Search for the cell housing the specified text and yield its [x, y] center coordinate. 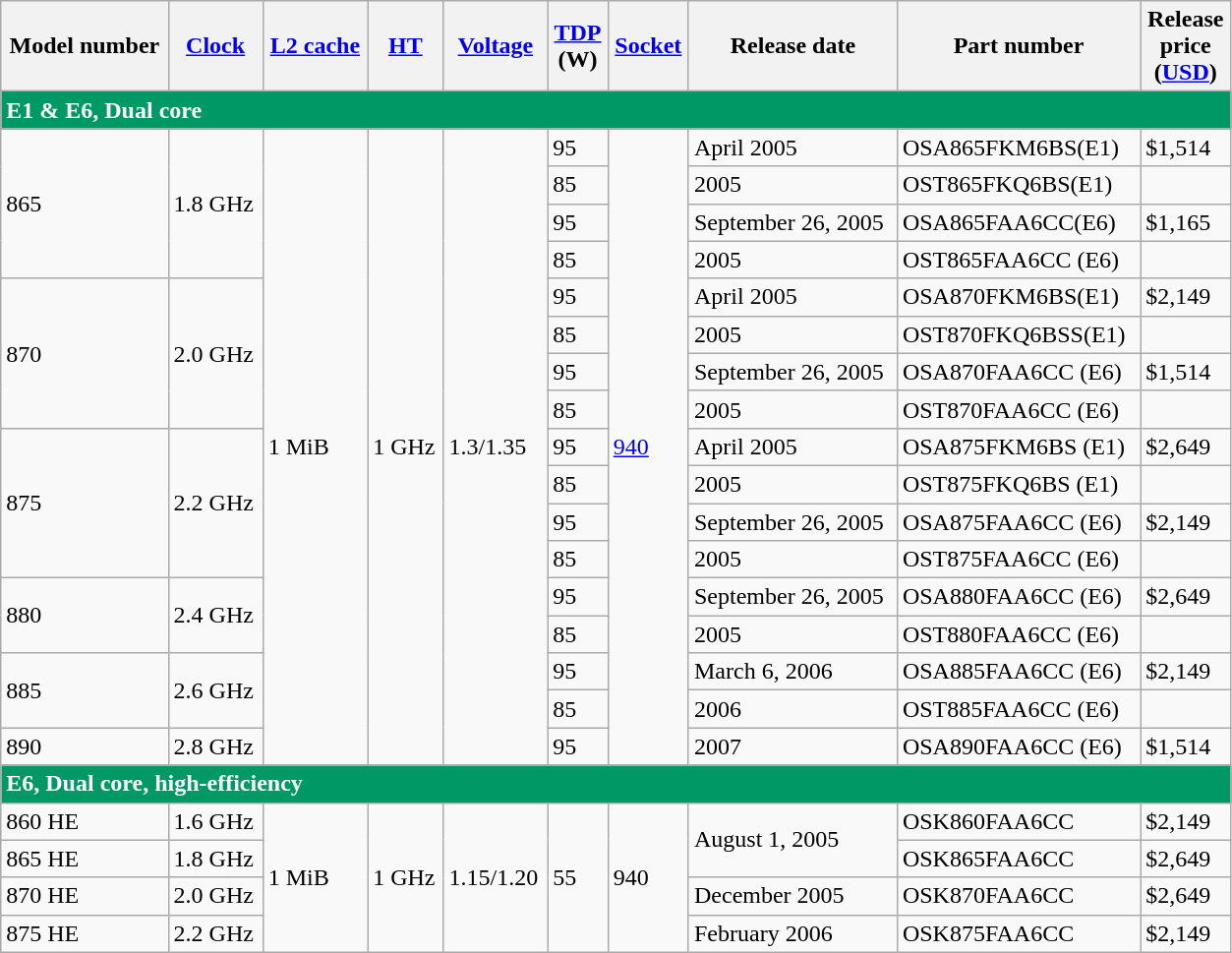
880 [85, 616]
OST880FAA6CC (E6) [1019, 634]
2007 [792, 746]
870 [85, 353]
OST875FAA6CC (E6) [1019, 560]
OSK860FAA6CC [1019, 821]
OST885FAA6CC (E6) [1019, 709]
OSK865FAA6CC [1019, 859]
December 2005 [792, 896]
2.4 GHz [215, 616]
E1 & E6, Dual core [616, 110]
OSA875FKM6BS (E1) [1019, 447]
$1,165 [1186, 222]
OST870FAA6CC (E6) [1019, 409]
OSA865FKM6BS(E1) [1019, 148]
2.6 GHz [215, 690]
OST870FKQ6BSS(E1) [1019, 334]
Voltage [496, 46]
2006 [792, 709]
870 HE [85, 896]
1.3/1.35 [496, 447]
OSA890FAA6CC (E6) [1019, 746]
OST865FKQ6BS(E1) [1019, 185]
March 6, 2006 [792, 672]
Release date [792, 46]
Releaseprice(USD) [1186, 46]
890 [85, 746]
Socket [648, 46]
OSA875FAA6CC (E6) [1019, 522]
OSK870FAA6CC [1019, 896]
L2 cache [315, 46]
885 [85, 690]
HT [405, 46]
1.15/1.20 [496, 877]
E6, Dual core, high-efficiency [616, 784]
OSA865FAA6CC(E6) [1019, 222]
865 [85, 204]
875 HE [85, 933]
OSA885FAA6CC (E6) [1019, 672]
860 HE [85, 821]
2.8 GHz [215, 746]
OSA870FKM6BS(E1) [1019, 297]
OSA870FAA6CC (E6) [1019, 372]
1.6 GHz [215, 821]
TDP(W) [578, 46]
February 2006 [792, 933]
865 HE [85, 859]
OST865FAA6CC (E6) [1019, 260]
55 [578, 877]
875 [85, 503]
Clock [215, 46]
August 1, 2005 [792, 840]
OSK875FAA6CC [1019, 933]
Model number [85, 46]
OST875FKQ6BS (E1) [1019, 484]
Part number [1019, 46]
OSA880FAA6CC (E6) [1019, 597]
